Identify which cell holds the provided text, then report its [x, y] central coordinate. 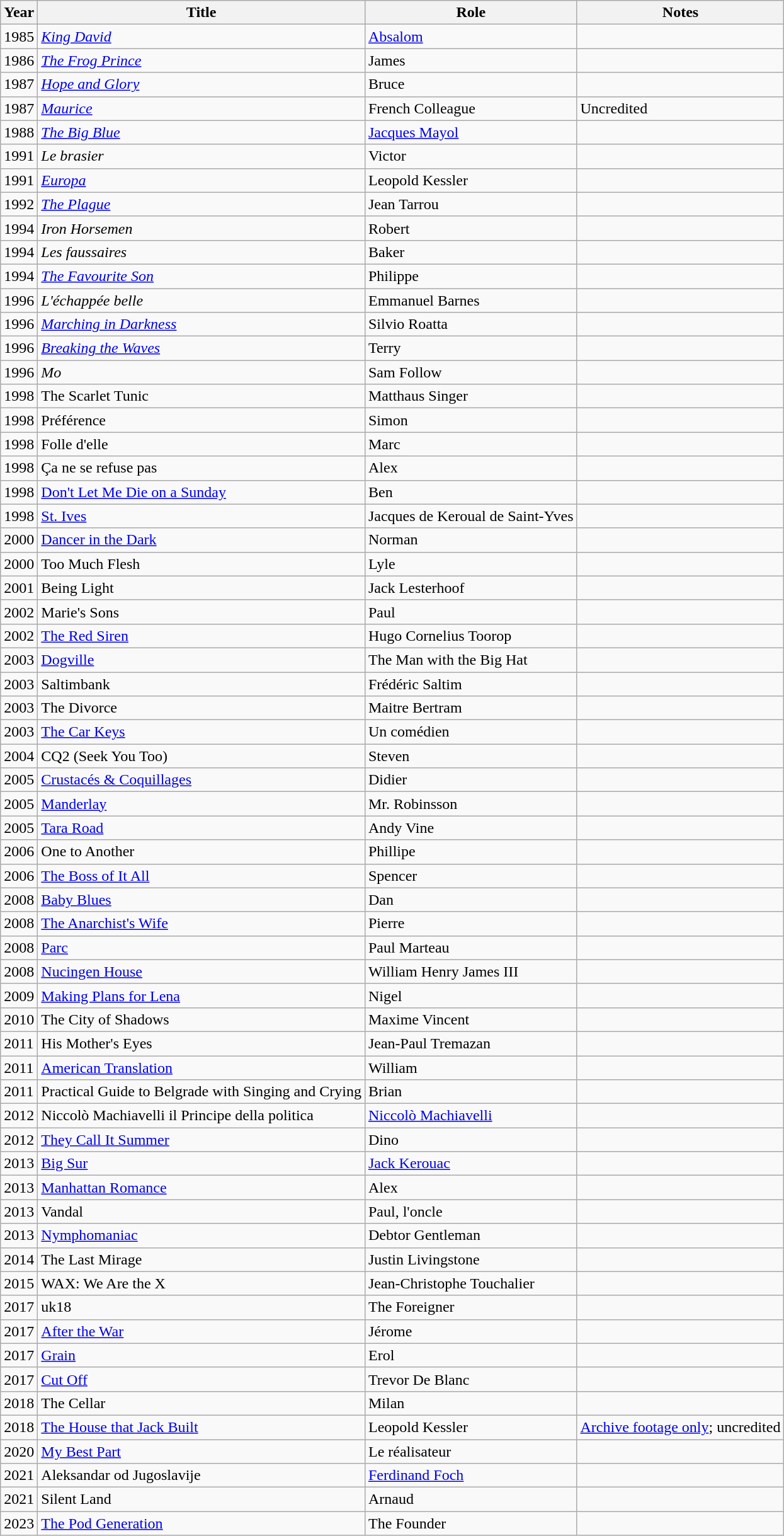
Maurice [202, 108]
Being Light [202, 588]
Niccolò Machiavelli il Principe della politica [202, 1116]
Le brasier [202, 156]
French Colleague [471, 108]
My Best Part [202, 1451]
Aleksandar od Jugoslavije [202, 1476]
Role [471, 13]
Jacques Mayol [471, 132]
Brian [471, 1092]
The Boss of It All [202, 876]
Hope and Glory [202, 84]
WAX: We Are the X [202, 1283]
Nymphomaniac [202, 1235]
Un comédien [471, 732]
The Red Siren [202, 636]
The Anarchist's Wife [202, 924]
The Divorce [202, 708]
Marc [471, 444]
Spencer [471, 876]
Practical Guide to Belgrade with Singing and Crying [202, 1092]
Milan [471, 1403]
Cut Off [202, 1379]
Le réalisateur [471, 1451]
1986 [19, 60]
2010 [19, 1019]
Parc [202, 948]
Jean-Paul Tremazan [471, 1043]
Grain [202, 1355]
uk18 [202, 1307]
Paul [471, 612]
The Car Keys [202, 732]
Préférence [202, 420]
The Man with the Big Hat [471, 660]
Philippe [471, 276]
Manderlay [202, 804]
Lyle [471, 564]
Baker [471, 252]
Europa [202, 180]
William [471, 1068]
Notes [680, 13]
Maitre Bertram [471, 708]
Emmanuel Barnes [471, 301]
Jérome [471, 1331]
Andy Vine [471, 828]
Dogville [202, 660]
Jack Lesterhoof [471, 588]
Mr. Robinsson [471, 804]
Making Plans for Lena [202, 995]
Saltimbank [202, 684]
The House that Jack Built [202, 1427]
The Scarlet Tunic [202, 396]
Tara Road [202, 828]
Didier [471, 780]
Terry [471, 348]
The Frog Prince [202, 60]
Ferdinand Foch [471, 1476]
William Henry James III [471, 971]
2001 [19, 588]
2020 [19, 1451]
Breaking the Waves [202, 348]
Pierre [471, 924]
One to Another [202, 852]
Iron Horsemen [202, 228]
Paul, l'oncle [471, 1212]
1985 [19, 37]
2015 [19, 1283]
Ça ne se refuse pas [202, 468]
Dan [471, 900]
Erol [471, 1355]
Sam Follow [471, 372]
Jacques de Keroual de Saint-Yves [471, 516]
The Last Mirage [202, 1259]
Uncredited [680, 108]
Jean-Christophe Touchalier [471, 1283]
Jean Tarrou [471, 204]
Bruce [471, 84]
The Big Blue [202, 132]
CQ2 (Seek You Too) [202, 756]
After the War [202, 1331]
The Plague [202, 204]
Hugo Cornelius Toorop [471, 636]
Too Much Flesh [202, 564]
Silvio Roatta [471, 324]
2004 [19, 756]
Absalom [471, 37]
The Foreigner [471, 1307]
James [471, 60]
Trevor De Blanc [471, 1379]
St. Ives [202, 516]
Mo [202, 372]
Vandal [202, 1212]
Title [202, 13]
1988 [19, 132]
Phillipe [471, 852]
Steven [471, 756]
Les faussaires [202, 252]
His Mother's Eyes [202, 1043]
Niccolò Machiavelli [471, 1116]
Year [19, 13]
King David [202, 37]
Norman [471, 540]
Dancer in the Dark [202, 540]
Matthaus Singer [471, 396]
1992 [19, 204]
Paul Marteau [471, 948]
The Pod Generation [202, 1523]
The Cellar [202, 1403]
Robert [471, 228]
Big Sur [202, 1164]
Folle d'elle [202, 444]
Dino [471, 1140]
They Call It Summer [202, 1140]
Nigel [471, 995]
Nucingen House [202, 971]
Maxime Vincent [471, 1019]
Archive footage only; uncredited [680, 1427]
Frédéric Saltim [471, 684]
Baby Blues [202, 900]
Arnaud [471, 1499]
Simon [471, 420]
2023 [19, 1523]
2009 [19, 995]
Manhattan Romance [202, 1188]
Silent Land [202, 1499]
American Translation [202, 1068]
2014 [19, 1259]
Victor [471, 156]
Crustacés & Coquillages [202, 780]
The Founder [471, 1523]
Debtor Gentleman [471, 1235]
Justin Livingstone [471, 1259]
Jack Kerouac [471, 1164]
The Favourite Son [202, 276]
The City of Shadows [202, 1019]
L'échappée belle [202, 301]
Don't Let Me Die on a Sunday [202, 492]
Marie's Sons [202, 612]
Ben [471, 492]
Marching in Darkness [202, 324]
